Extract the (x, y) coordinate from the center of the cell holding the provided text.  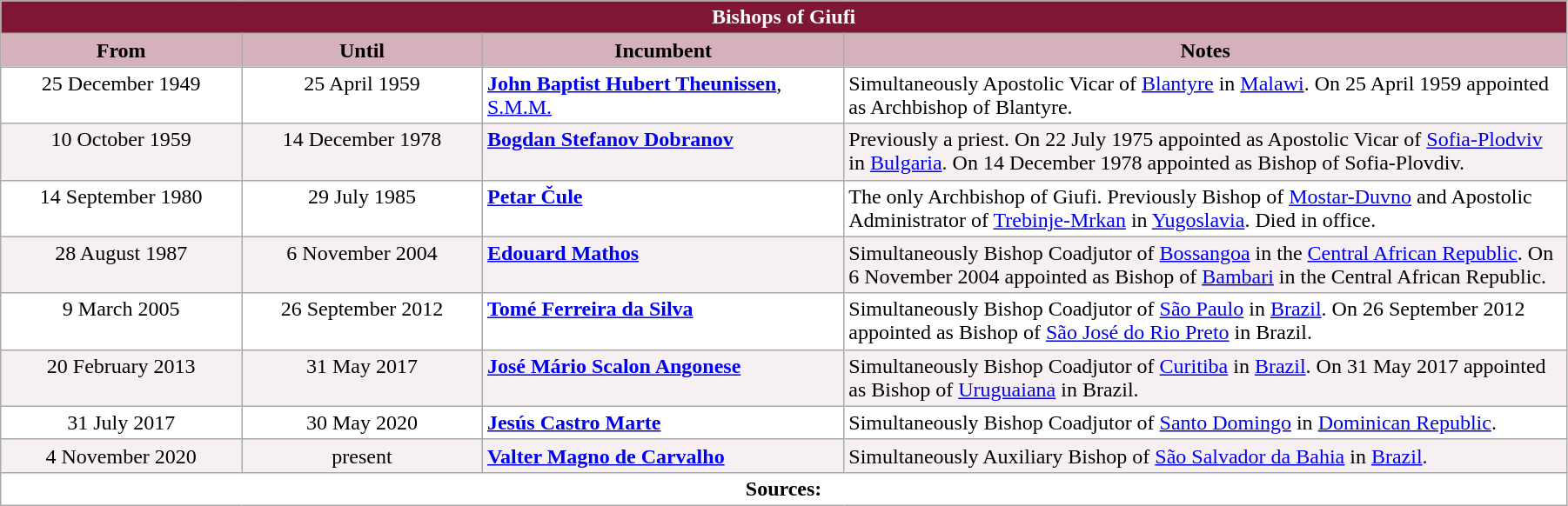
Bishops of Giufi (784, 17)
The only Archbishop of Giufi. Previously Bishop of Mostar-Duvno and Apostolic Administrator of Trebinje-Mrkan in Yugoslavia. Died in office. (1206, 209)
31 July 2017 (122, 423)
Notes (1206, 50)
Incumbent (663, 50)
30 May 2020 (362, 423)
26 September 2012 (362, 322)
10 October 1959 (122, 151)
Petar Čule (663, 209)
25 December 1949 (122, 96)
Simultaneously Bishop Coadjutor of São Paulo in Brazil. On 26 September 2012 appointed as Bishop of São José do Rio Preto in Brazil. (1206, 322)
John Baptist Hubert Theunissen, S.M.M. (663, 96)
29 July 1985 (362, 209)
14 September 1980 (122, 209)
present (362, 456)
Simultaneously Auxiliary Bishop of São Salvador da Bahia in Brazil. (1206, 456)
4 November 2020 (122, 456)
Simultaneously Apostolic Vicar of Blantyre in Malawi. On 25 April 1959 appointed as Archbishop of Blantyre. (1206, 96)
9 March 2005 (122, 322)
Tomé Ferreira da Silva (663, 322)
14 December 1978 (362, 151)
José Mário Scalon Angonese (663, 377)
Simultaneously Bishop Coadjutor of Santo Domingo in Dominican Republic. (1206, 423)
Edouard Mathos (663, 264)
31 May 2017 (362, 377)
Bogdan Stefanov Dobranov (663, 151)
Until (362, 50)
Simultaneously Bishop Coadjutor of Curitiba in Brazil. On 31 May 2017 appointed as Bishop of Uruguaiana in Brazil. (1206, 377)
Valter Magno de Carvalho (663, 456)
28 August 1987 (122, 264)
Sources: (784, 489)
Jesús Castro Marte (663, 423)
From (122, 50)
20 February 2013 (122, 377)
25 April 1959 (362, 96)
6 November 2004 (362, 264)
